Find where the given text appears and provide that cell's center as [X, Y] coordinate. 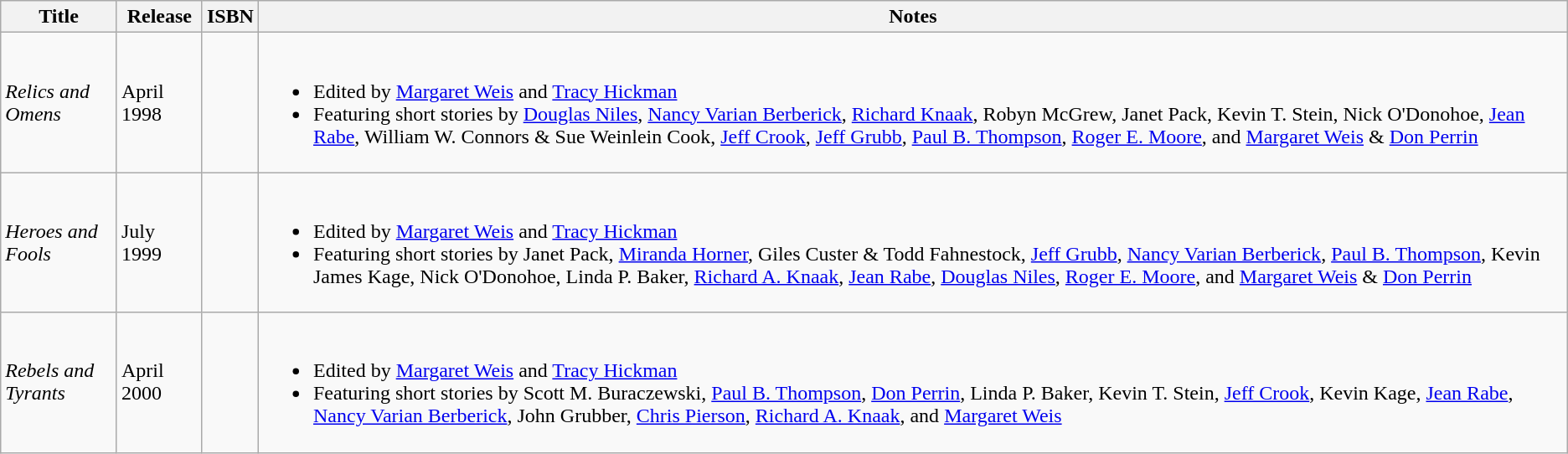
Release [159, 17]
April 1998 [159, 102]
Notes [913, 17]
Rebels and Tyrants [59, 382]
Relics and Omens [59, 102]
Title [59, 17]
ISBN [230, 17]
July 1999 [159, 243]
April 2000 [159, 382]
Heroes and Fools [59, 243]
